Output the (x, y) coordinate of the center of the cell containing the given text.  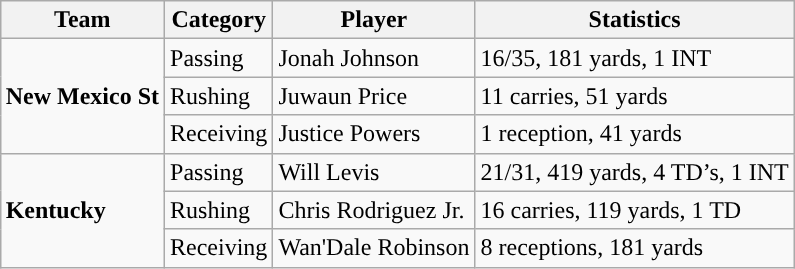
Category (219, 20)
Will Levis (374, 172)
8 receptions, 181 yards (634, 248)
Chris Rodriguez Jr. (374, 210)
16/35, 181 yards, 1 INT (634, 58)
Justice Powers (374, 134)
Team (82, 20)
Statistics (634, 20)
1 reception, 41 yards (634, 134)
Wan'Dale Robinson (374, 248)
Player (374, 20)
Juwaun Price (374, 96)
Jonah Johnson (374, 58)
16 carries, 119 yards, 1 TD (634, 210)
Kentucky (82, 210)
11 carries, 51 yards (634, 96)
New Mexico St (82, 96)
21/31, 419 yards, 4 TD’s, 1 INT (634, 172)
